Determine the (X, Y) coordinate at the center of the cell enclosing the given text.  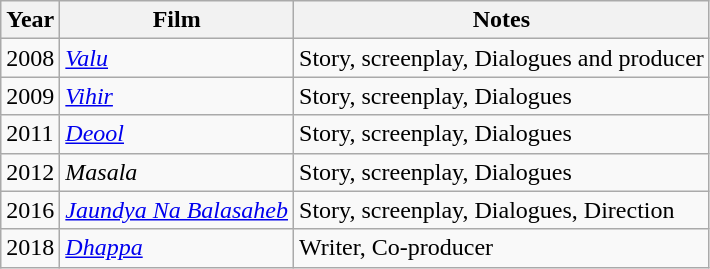
Story, screenplay, Dialogues, Direction (502, 210)
Film (177, 20)
2008 (30, 58)
2016 (30, 210)
Masala (177, 172)
Valu (177, 58)
Year (30, 20)
Deool (177, 134)
Vihir (177, 96)
Dhappa (177, 248)
Notes (502, 20)
2018 (30, 248)
Jaundya Na Balasaheb (177, 210)
Story, screenplay, Dialogues and producer (502, 58)
2009 (30, 96)
2012 (30, 172)
Writer, Co-producer (502, 248)
2011 (30, 134)
